Identify which cell holds the provided text, then report its (X, Y) central coordinate. 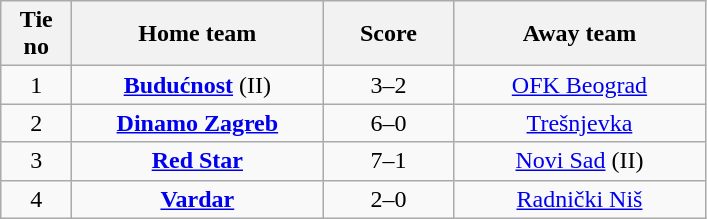
7–1 (388, 161)
Vardar (198, 199)
Away team (580, 34)
4 (36, 199)
2–0 (388, 199)
Dinamo Zagreb (198, 123)
Trešnjevka (580, 123)
Budućnost (II) (198, 85)
Red Star (198, 161)
Novi Sad (II) (580, 161)
Score (388, 34)
Home team (198, 34)
Tie no (36, 34)
1 (36, 85)
Radnički Niš (580, 199)
3–2 (388, 85)
6–0 (388, 123)
2 (36, 123)
3 (36, 161)
OFK Beograd (580, 85)
